Locate the cell with the specified text and output its [x, y] center coordinate. 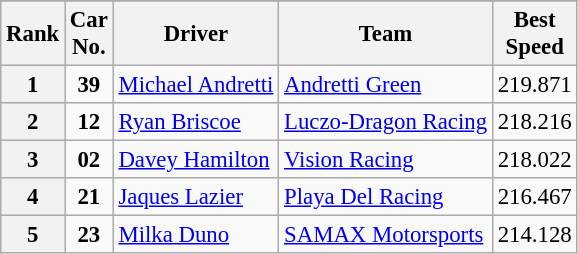
Jaques Lazier [196, 197]
Luczo-Dragon Racing [386, 122]
Andretti Green [386, 85]
02 [90, 160]
218.022 [534, 160]
216.467 [534, 197]
39 [90, 85]
219.871 [534, 85]
2 [33, 122]
Driver [196, 34]
Rank [33, 34]
Team [386, 34]
SAMAX Motorsports [386, 235]
Michael Andretti [196, 85]
Milka Duno [196, 235]
12 [90, 122]
214.128 [534, 235]
1 [33, 85]
CarNo. [90, 34]
BestSpeed [534, 34]
218.216 [534, 122]
23 [90, 235]
Ryan Briscoe [196, 122]
Vision Racing [386, 160]
Davey Hamilton [196, 160]
4 [33, 197]
21 [90, 197]
3 [33, 160]
Playa Del Racing [386, 197]
5 [33, 235]
